Return (x, y) of the center of cell containing provided text 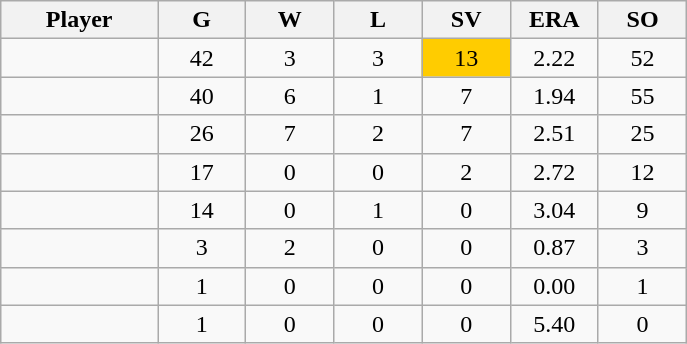
52 (642, 58)
G (202, 20)
9 (642, 210)
25 (642, 134)
42 (202, 58)
17 (202, 172)
40 (202, 96)
Player (80, 20)
2.22 (554, 58)
ERA (554, 20)
6 (290, 96)
3.04 (554, 210)
1.94 (554, 96)
26 (202, 134)
L (378, 20)
SO (642, 20)
13 (466, 58)
W (290, 20)
SV (466, 20)
5.40 (554, 324)
55 (642, 96)
0.87 (554, 248)
2.72 (554, 172)
2.51 (554, 134)
14 (202, 210)
0.00 (554, 286)
12 (642, 172)
